Locate the cell with the specified text and output its [X, Y] center coordinate. 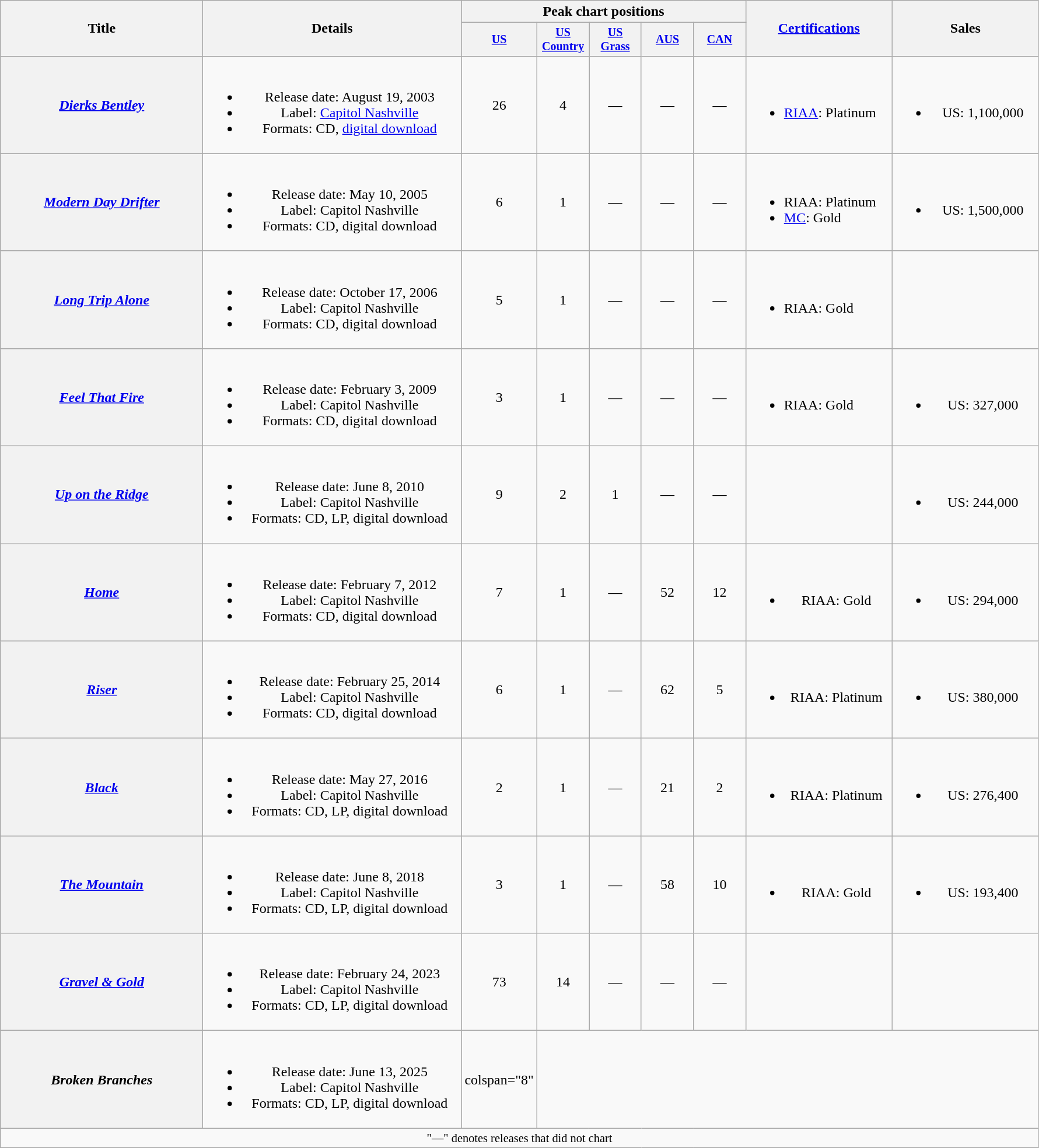
US: 1,500,000 [965, 202]
Release date: August 19, 2003Label: Capitol NashvilleFormats: CD, digital download [333, 105]
US Grass [615, 40]
58 [667, 884]
14 [562, 982]
Dierks Bentley [102, 105]
Release date: June 8, 2018Label: Capitol NashvilleFormats: CD, LP, digital download [333, 884]
Release date: May 10, 2005Label: Capitol NashvilleFormats: CD, digital download [333, 202]
Release date: February 3, 2009Label: Capitol NashvilleFormats: CD, digital download [333, 397]
Release date: October 17, 2006Label: Capitol NashvilleFormats: CD, digital download [333, 300]
10 [720, 884]
Black [102, 787]
Title [102, 29]
21 [667, 787]
73 [499, 982]
US Country [562, 40]
62 [667, 689]
Release date: May 27, 2016Label: Capitol NashvilleFormats: CD, LP, digital download [333, 787]
Broken Branches [102, 1079]
Modern Day Drifter [102, 202]
Sales [965, 29]
Up on the Ridge [102, 495]
Release date: June 8, 2010Label: Capitol NashvilleFormats: CD, LP, digital download [333, 495]
12 [720, 593]
CAN [720, 40]
7 [499, 593]
4 [562, 105]
Details [333, 29]
Certifications [819, 29]
9 [499, 495]
Riser [102, 689]
26 [499, 105]
US: 244,000 [965, 495]
Feel That Fire [102, 397]
Release date: February 25, 2014Label: Capitol NashvilleFormats: CD, digital download [333, 689]
"—" denotes releases that did not chart [520, 1138]
AUS [667, 40]
The Mountain [102, 884]
52 [667, 593]
US: 193,400 [965, 884]
Long Trip Alone [102, 300]
Peak chart positions [603, 12]
Gravel & Gold [102, 982]
US [499, 40]
US: 380,000 [965, 689]
colspan="8" [499, 1079]
US: 1,100,000 [965, 105]
Release date: February 24, 2023Label: Capitol NashvilleFormats: CD, LP, digital download [333, 982]
Release date: February 7, 2012Label: Capitol NashvilleFormats: CD, digital download [333, 593]
US: 327,000 [965, 397]
US: 276,400 [965, 787]
Release date: June 13, 2025Label: Capitol NashvilleFormats: CD, LP, digital download [333, 1079]
US: 294,000 [965, 593]
RIAA: PlatinumMC: Gold [819, 202]
Home [102, 593]
